For the text-containing cell, return its midpoint in (x, y) coordinate format. 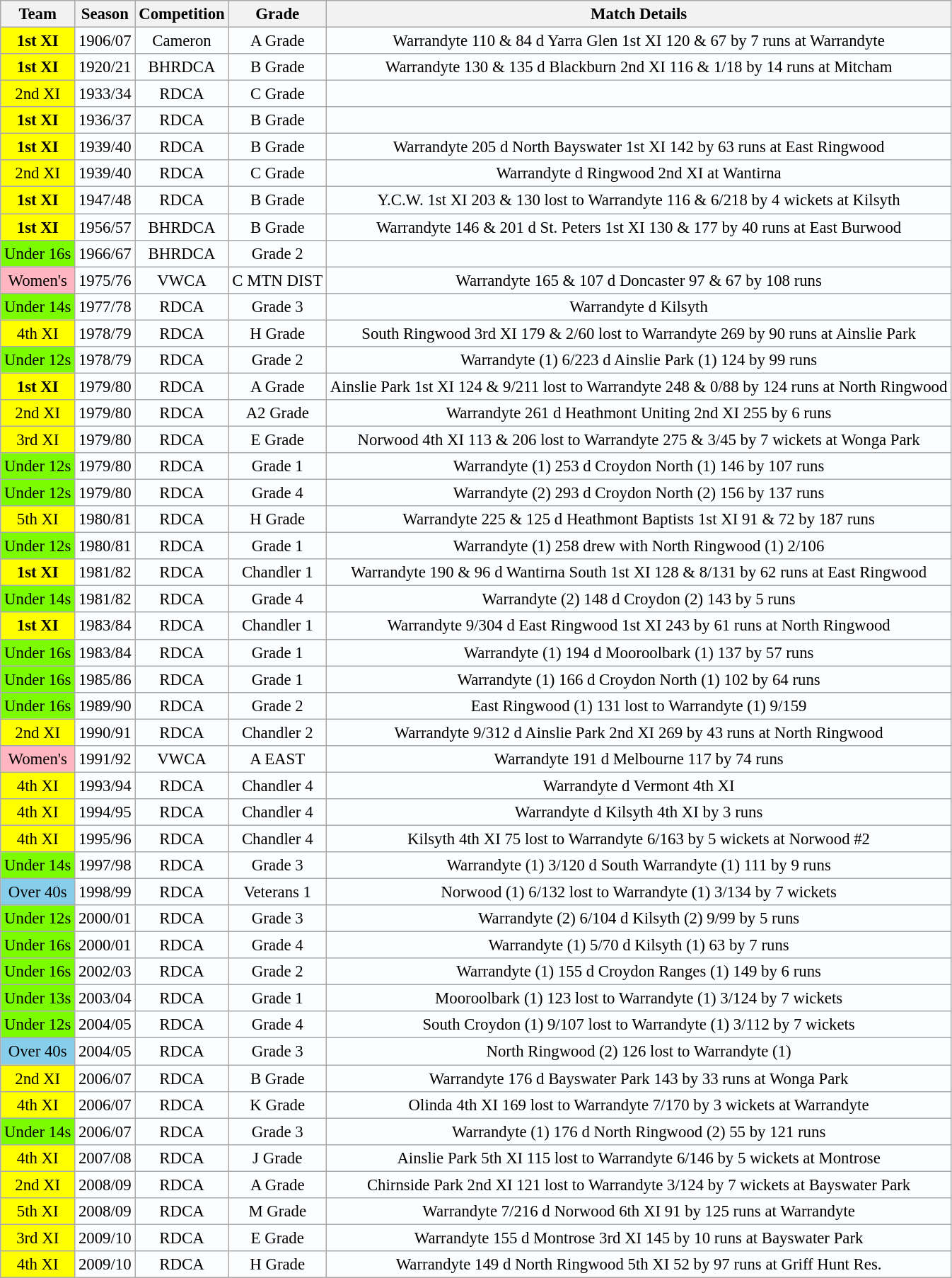
2007/08 (105, 1158)
1994/95 (105, 812)
Warrandyte (1) 3/120 d South Warrandyte (1) 111 by 9 runs (638, 865)
1936/37 (105, 120)
K Grade (277, 1105)
North Ringwood (2) 126 lost to Warrandyte (1) (638, 1052)
Warrandyte d Ringwood 2nd XI at Wantirna (638, 173)
Warrandyte 146 & 201 d St. Peters 1st XI 130 & 177 by 40 runs at East Burwood (638, 227)
Match Details (638, 14)
Warrandyte d Kilsyth (638, 306)
Warrandyte 9/304 d East Ringwood 1st XI 243 by 61 runs at North Ringwood (638, 626)
Norwood (1) 6/132 lost to Warrandyte (1) 3/134 by 7 wickets (638, 892)
C MTN DIST (277, 280)
Warrandyte (1) 258 drew with North Ringwood (1) 2/106 (638, 546)
Warrandyte (1) 155 d Croydon Ranges (1) 149 by 6 runs (638, 972)
Warrandyte (1) 6/223 d Ainslie Park (1) 124 by 99 runs (638, 360)
1989/90 (105, 706)
1975/76 (105, 280)
1906/07 (105, 41)
1993/94 (105, 785)
Under 13s (38, 998)
South Ringwood 3rd XI 179 & 2/60 lost to Warrandyte 269 by 90 runs at Ainslie Park (638, 333)
Warrandyte 155 d Montrose 3rd XI 145 by 10 runs at Bayswater Park (638, 1238)
Warrandyte 9/312 d Ainslie Park 2nd XI 269 by 43 runs at North Ringwood (638, 732)
Ainslie Park 5th XI 115 lost to Warrandyte 6/146 by 5 wickets at Montrose (638, 1158)
Y.C.W. 1st XI 203 & 130 lost to Warrandyte 116 & 6/218 by 4 wickets at Kilsyth (638, 200)
Warrandyte 261 d Heathmont Uniting 2nd XI 255 by 6 runs (638, 413)
Warrandyte 7/216 d Norwood 6th XI 91 by 125 runs at Warrandyte (638, 1211)
1956/57 (105, 227)
1977/78 (105, 306)
Warrandyte 191 d Melbourne 117 by 74 runs (638, 759)
Chandler 2 (277, 732)
Warrandyte 130 & 135 d Blackburn 2nd XI 116 & 1/18 by 14 runs at Mitcham (638, 67)
Ainslie Park 1st XI 124 & 9/211 lost to Warrandyte 248 & 0/88 by 124 runs at North Ringwood (638, 386)
Competition (182, 14)
Warrandyte 176 d Bayswater Park 143 by 33 runs at Wonga Park (638, 1078)
M Grade (277, 1211)
Grade (277, 14)
1947/48 (105, 200)
1997/98 (105, 865)
Veterans 1 (277, 892)
1998/99 (105, 892)
Warrandyte (2) 148 d Croydon (2) 143 by 5 runs (638, 599)
Warrandyte 165 & 107 d Doncaster 97 & 67 by 108 runs (638, 280)
1995/96 (105, 839)
Warrandyte d Vermont 4th XI (638, 785)
South Croydon (1) 9/107 lost to Warrandyte (1) 3/112 by 7 wickets (638, 1025)
J Grade (277, 1158)
Warrandyte (1) 253 d Croydon North (1) 146 by 107 runs (638, 466)
A2 Grade (277, 413)
A EAST (277, 759)
2003/04 (105, 998)
Warrandyte 110 & 84 d Yarra Glen 1st XI 120 & 67 by 7 runs at Warrandyte (638, 41)
Kilsyth 4th XI 75 lost to Warrandyte 6/163 by 5 wickets at Norwood #2 (638, 839)
2002/03 (105, 972)
Season (105, 14)
Warrandyte 225 & 125 d Heathmont Baptists 1st XI 91 & 72 by 187 runs (638, 519)
Cameron (182, 41)
Mooroolbark (1) 123 lost to Warrandyte (1) 3/124 by 7 wickets (638, 998)
Warrandyte 149 d North Ringwood 5th XI 52 by 97 runs at Griff Hunt Res. (638, 1265)
1933/34 (105, 94)
Warrandyte 205 d North Bayswater 1st XI 142 by 63 runs at East Ringwood (638, 147)
1985/86 (105, 679)
Warrandyte (1) 166 d Croydon North (1) 102 by 64 runs (638, 679)
1991/92 (105, 759)
1990/91 (105, 732)
Warrandyte d Kilsyth 4th XI by 3 runs (638, 812)
Warrandyte (1) 176 d North Ringwood (2) 55 by 121 runs (638, 1132)
Warrandyte (1) 194 d Mooroolbark (1) 137 by 57 runs (638, 652)
Warrandyte 190 & 96 d Wantirna South 1st XI 128 & 8/131 by 62 runs at East Ringwood (638, 572)
1920/21 (105, 67)
Warrandyte (2) 6/104 d Kilsyth (2) 9/99 by 5 runs (638, 919)
Warrandyte (2) 293 d Croydon North (2) 156 by 137 runs (638, 493)
Norwood 4th XI 113 & 206 lost to Warrandyte 275 & 3/45 by 7 wickets at Wonga Park (638, 439)
Warrandyte (1) 5/70 d Kilsyth (1) 63 by 7 runs (638, 945)
Team (38, 14)
Chirnside Park 2nd XI 121 lost to Warrandyte 3/124 by 7 wickets at Bayswater Park (638, 1185)
1966/67 (105, 253)
Olinda 4th XI 169 lost to Warrandyte 7/170 by 3 wickets at Warrandyte (638, 1105)
East Ringwood (1) 131 lost to Warrandyte (1) 9/159 (638, 706)
